Locate the cell with the specified text and output its [x, y] center coordinate. 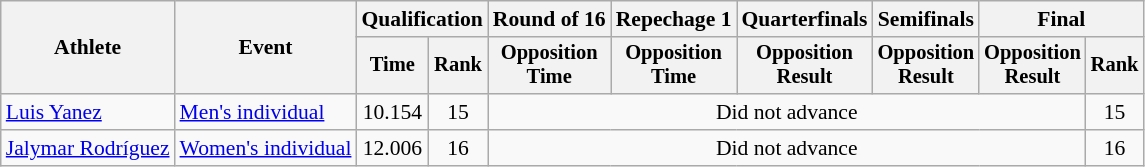
Qualification [422, 19]
Luis Yanez [88, 112]
Jalymar Rodríguez [88, 148]
Repechage 1 [674, 19]
Men's individual [266, 112]
Event [266, 48]
12.006 [393, 148]
Round of 16 [550, 19]
Quarterfinals [804, 19]
Time [393, 66]
Athlete [88, 48]
Final [1061, 19]
Semifinals [926, 19]
Women's individual [266, 148]
10.154 [393, 112]
